Return [x, y] of the center of cell containing provided text 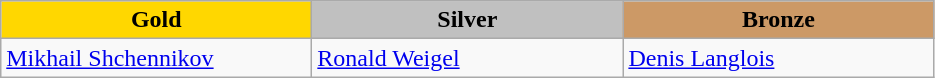
Gold [156, 20]
Ronald Weigel [468, 58]
Silver [468, 20]
Bronze [778, 20]
Denis Langlois [778, 58]
Mikhail Shchennikov [156, 58]
